Pinpoint the cell where the given text exists, returning its (x, y) midpoint coordinate. 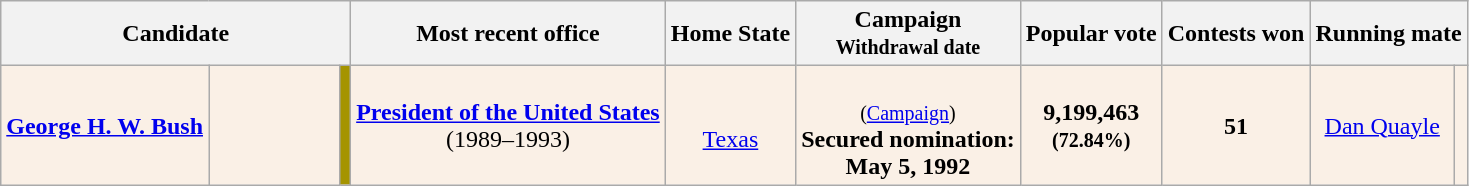
George H. W. Bush (105, 126)
Texas (730, 126)
Home State (730, 34)
9,199,463(72.84%) (1091, 126)
Candidate (176, 34)
President of the United States(1989–1993) (508, 126)
Most recent office (508, 34)
Running mate (1388, 34)
Popular vote (1091, 34)
CampaignWithdrawal date (908, 34)
Contests won (1236, 34)
51 (1236, 126)
(Campaign)Secured nomination: May 5, 1992 (908, 126)
Dan Quayle (1382, 126)
